Locate the cell with the specified text and output its [x, y] center coordinate. 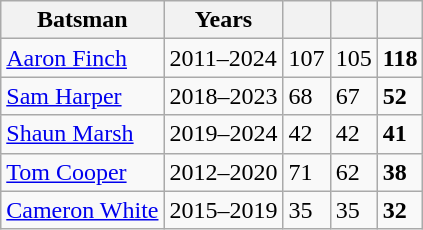
Sam Harper [82, 96]
52 [400, 96]
62 [354, 172]
Tom Cooper [82, 172]
2012–2020 [224, 172]
Aaron Finch [82, 58]
2015–2019 [224, 210]
2011–2024 [224, 58]
71 [306, 172]
38 [400, 172]
67 [354, 96]
2018–2023 [224, 96]
118 [400, 58]
Batsman [82, 20]
107 [306, 58]
68 [306, 96]
105 [354, 58]
32 [400, 210]
Cameron White [82, 210]
Shaun Marsh [82, 134]
41 [400, 134]
Years [224, 20]
2019–2024 [224, 134]
